Detect which cell encompasses the target text, then output its (x, y) center coordinate. 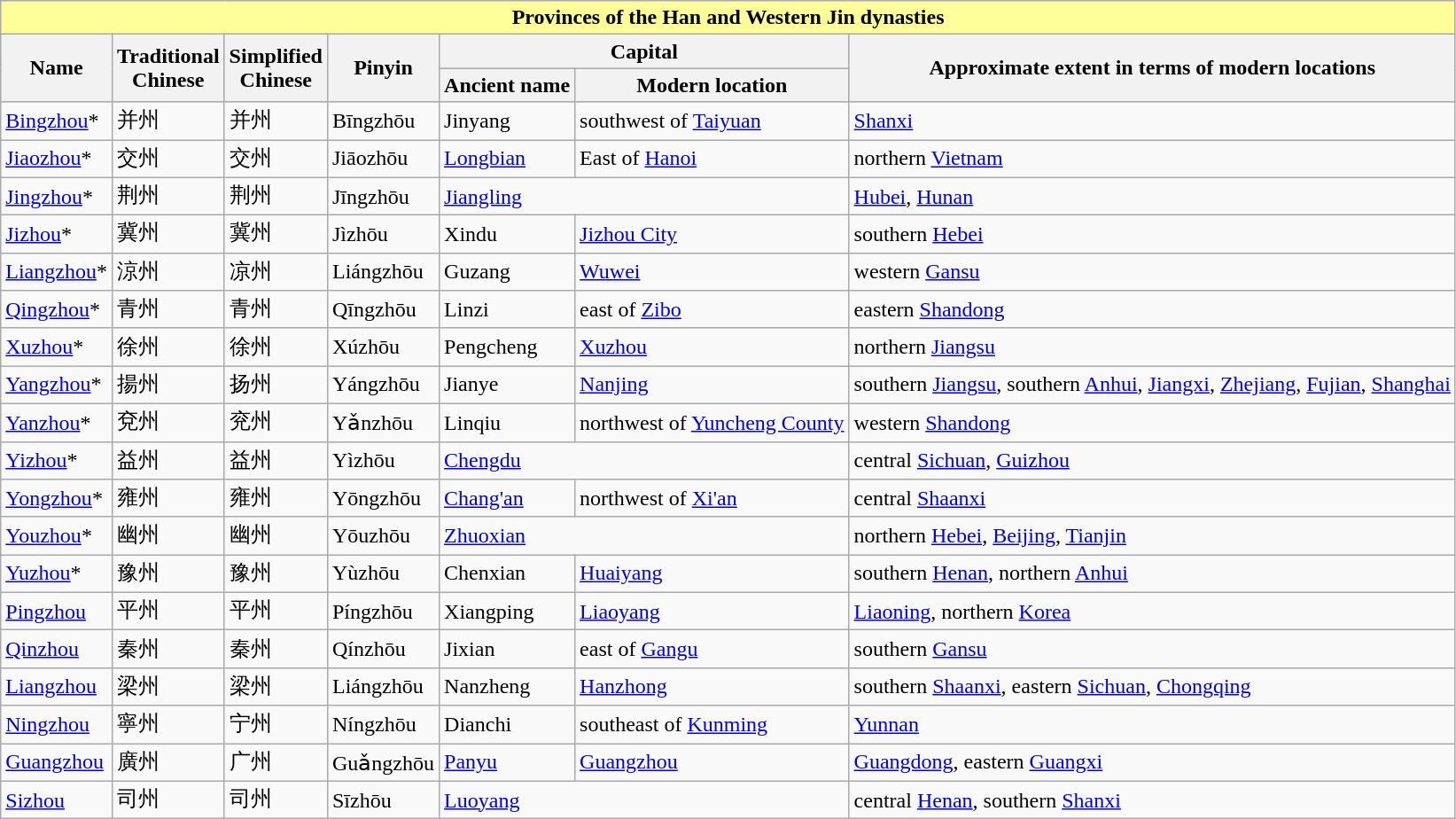
Xuzhou* (57, 347)
Yìzhōu (383, 461)
Pengcheng (507, 347)
Provinces of the Han and Western Jin dynasties (728, 18)
扬州 (276, 385)
Qīngzhōu (383, 310)
Píngzhōu (383, 612)
Guangdong, eastern Guangxi (1152, 762)
Panyu (507, 762)
兗州 (168, 422)
Chengdu (645, 461)
凉州 (276, 271)
southeast of Kunming (712, 725)
southern Gansu (1152, 649)
Youzhou* (57, 535)
Jiangling (645, 197)
east of Gangu (712, 649)
western Gansu (1152, 271)
宁州 (276, 725)
Huaiyang (712, 574)
Wuwei (712, 271)
Linqiu (507, 422)
Qínzhōu (383, 649)
East of Hanoi (712, 160)
Jizhou City (712, 234)
Yizhou* (57, 461)
Jixian (507, 649)
Guǎngzhōu (383, 762)
Xuzhou (712, 347)
Yōngzhōu (383, 498)
Jiāozhōu (383, 160)
Yongzhou* (57, 498)
Dianchi (507, 725)
Xindu (507, 234)
southern Jiangsu, southern Anhui, Jiangxi, Zhejiang, Fujian, Shanghai (1152, 385)
Xúzhōu (383, 347)
Liangzhou* (57, 271)
Jinyang (507, 121)
Yǎnzhōu (383, 422)
Liaoning, northern Korea (1152, 612)
Hanzhong (712, 686)
Capital (645, 51)
TraditionalChinese (168, 68)
Bingzhou* (57, 121)
Jianye (507, 385)
Luoyang (645, 799)
Jiaozhou* (57, 160)
northwest of Xi'an (712, 498)
northwest of Yuncheng County (712, 422)
Qinzhou (57, 649)
Yangzhou* (57, 385)
廣州 (168, 762)
Yōuzhōu (383, 535)
Linzi (507, 310)
Jīngzhōu (383, 197)
Nanjing (712, 385)
Pingzhou (57, 612)
Jingzhou* (57, 197)
central Shaanxi (1152, 498)
涼州 (168, 271)
SimplifiedChinese (276, 68)
Longbian (507, 160)
Ancient name (507, 85)
Yángzhōu (383, 385)
Chang'an (507, 498)
central Sichuan, Guizhou (1152, 461)
central Henan, southern Shanxi (1152, 799)
Xiangping (507, 612)
Nanzheng (507, 686)
Jizhou* (57, 234)
揚州 (168, 385)
Yunnan (1152, 725)
Níngzhōu (383, 725)
southern Shaanxi, eastern Sichuan, Chongqing (1152, 686)
northern Jiangsu (1152, 347)
Name (57, 68)
Yuzhou* (57, 574)
Liaoyang (712, 612)
Chenxian (507, 574)
Approximate extent in terms of modern locations (1152, 68)
eastern Shandong (1152, 310)
Yùzhōu (383, 574)
Modern location (712, 85)
Sīzhōu (383, 799)
Qingzhou* (57, 310)
Liangzhou (57, 686)
Guzang (507, 271)
Jìzhōu (383, 234)
兖州 (276, 422)
Bīngzhōu (383, 121)
Zhuoxian (645, 535)
寧州 (168, 725)
Shanxi (1152, 121)
Sizhou (57, 799)
northern Hebei, Beijing, Tianjin (1152, 535)
Pinyin (383, 68)
western Shandong (1152, 422)
southern Henan, northern Anhui (1152, 574)
southern Hebei (1152, 234)
east of Zibo (712, 310)
Yanzhou* (57, 422)
northern Vietnam (1152, 160)
southwest of Taiyuan (712, 121)
广州 (276, 762)
Hubei, Hunan (1152, 197)
Ningzhou (57, 725)
